For the text-containing cell, return its midpoint in (x, y) coordinate format. 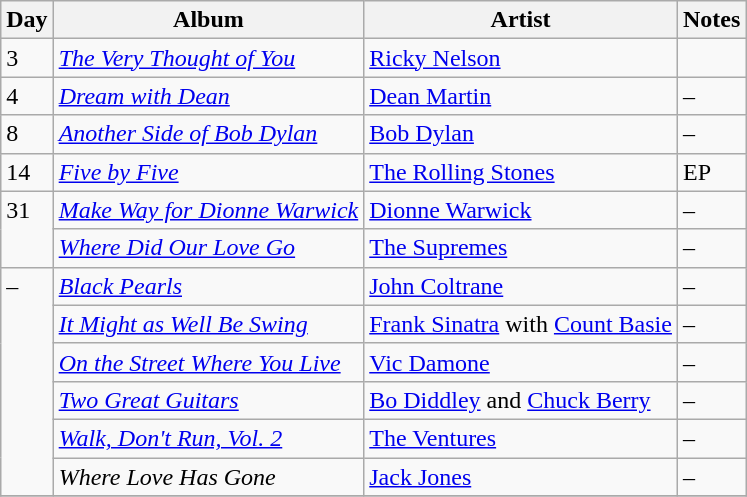
8 (27, 134)
Walk, Don't Run, Vol. 2 (208, 438)
On the Street Where You Live (208, 362)
Artist (521, 20)
EP (711, 172)
Bob Dylan (521, 134)
Album (208, 20)
Two Great Guitars (208, 400)
Black Pearls (208, 286)
The Supremes (521, 248)
The Very Thought of You (208, 58)
4 (27, 96)
The Rolling Stones (521, 172)
Where Did Our Love Go (208, 248)
Dionne Warwick (521, 210)
Vic Damone (521, 362)
Bo Diddley and Chuck Berry (521, 400)
Day (27, 20)
Where Love Has Gone (208, 477)
Five by Five (208, 172)
It Might as Well Be Swing (208, 324)
14 (27, 172)
Jack Jones (521, 477)
John Coltrane (521, 286)
Frank Sinatra with Count Basie (521, 324)
Notes (711, 20)
Make Way for Dionne Warwick (208, 210)
Dean Martin (521, 96)
Ricky Nelson (521, 58)
3 (27, 58)
Dream with Dean (208, 96)
31 (27, 229)
The Ventures (521, 438)
Another Side of Bob Dylan (208, 134)
